Capture the cell that displays the provided text and extract its (X, Y) central coordinate. 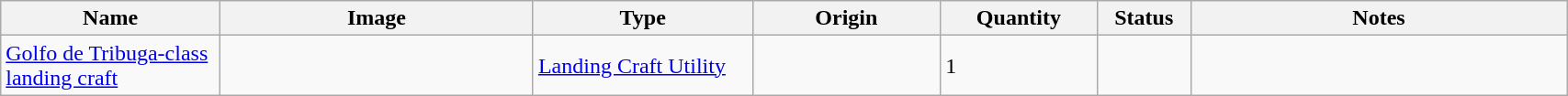
Golfo de Tribuga-class landing craft (110, 66)
Type (643, 18)
Status (1144, 18)
Name (110, 18)
1 (1019, 66)
Landing Craft Utility (643, 66)
Notes (1378, 18)
Image (377, 18)
Origin (847, 18)
Quantity (1019, 18)
